Capture the cell that displays the provided text and extract its (X, Y) central coordinate. 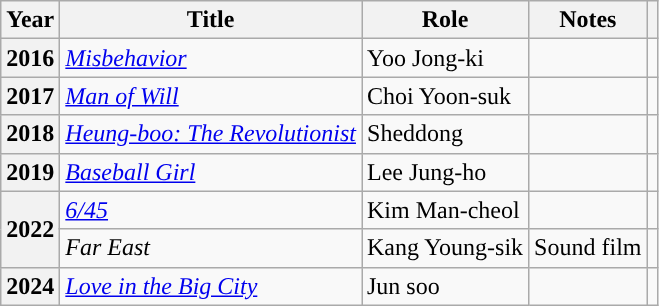
6/45 (211, 210)
Far East (211, 248)
Role (446, 20)
Misbehavior (211, 58)
2019 (30, 172)
Choi Yoon-suk (446, 96)
2017 (30, 96)
Notes (588, 20)
Title (211, 20)
2016 (30, 58)
Jun soo (446, 286)
2018 (30, 134)
Sound film (588, 248)
Heung-boo: The Revolutionist (211, 134)
Sheddong (446, 134)
Baseball Girl (211, 172)
Kim Man-cheol (446, 210)
2024 (30, 286)
Lee Jung-ho (446, 172)
Man of Will (211, 96)
2022 (30, 229)
Yoo Jong-ki (446, 58)
Kang Young-sik (446, 248)
Year (30, 20)
Love in the Big City (211, 286)
